Pinpoint the cell where the given text exists, returning its (X, Y) midpoint coordinate. 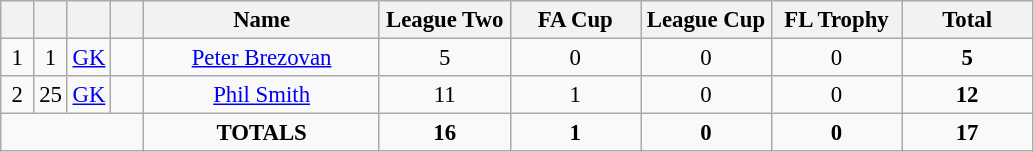
12 (968, 95)
Phil Smith (262, 95)
Name (262, 20)
FL Trophy (836, 20)
2 (18, 95)
Total (968, 20)
17 (968, 133)
16 (444, 133)
Peter Brezovan (262, 58)
TOTALS (262, 133)
11 (444, 95)
League Two (444, 20)
League Cup (706, 20)
25 (50, 95)
FA Cup (576, 20)
